Locate the cell with the specified text and output its (x, y) center coordinate. 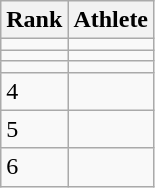
Athlete (111, 20)
6 (34, 167)
5 (34, 129)
Rank (34, 20)
4 (34, 91)
